From the cell containing the given text, extract its center point as [x, y] coordinate. 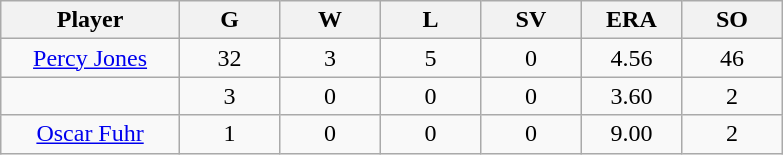
46 [732, 58]
G [229, 20]
1 [229, 134]
Percy Jones [90, 58]
5 [430, 58]
32 [229, 58]
3.60 [631, 96]
9.00 [631, 134]
L [430, 20]
Oscar Fuhr [90, 134]
Player [90, 20]
SO [732, 20]
W [330, 20]
ERA [631, 20]
SV [531, 20]
4.56 [631, 58]
